From the cell containing the given text, extract its center point as [X, Y] coordinate. 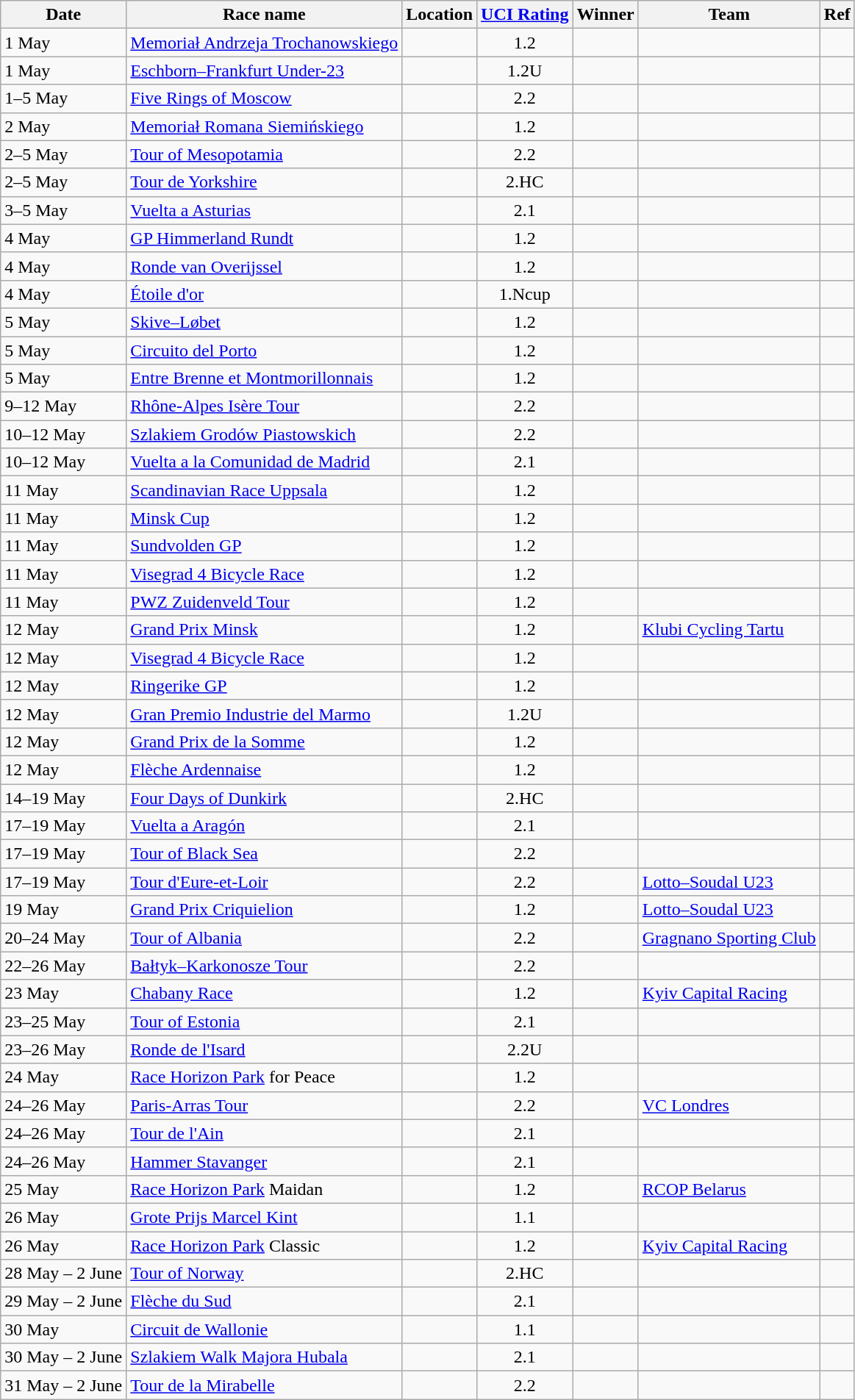
Race name [265, 15]
Memoriał Romana Siemińskiego [265, 126]
28 May – 2 June [63, 1274]
Ref [837, 15]
GP Himmerland Rundt [265, 238]
14–19 May [63, 797]
Sundvolden GP [265, 546]
Bałtyk–Karkonosze Tour [265, 966]
Rhône-Alpes Isère Tour [265, 406]
Szlakiem Grodów Piastowskich [265, 434]
Tour of Mesopotamia [265, 154]
9–12 May [63, 406]
Vuelta a Asturias [265, 210]
3–5 May [63, 210]
UCI Rating [525, 15]
Ronde van Overijssel [265, 266]
2.2U [525, 1049]
Date [63, 15]
Tour de l'Ain [265, 1133]
20–24 May [63, 938]
Minsk Cup [265, 518]
31 May – 2 June [63, 1385]
Ronde de l'Isard [265, 1049]
Tour de la Mirabelle [265, 1385]
Tour of Black Sea [265, 854]
Grote Prijs Marcel Kint [265, 1217]
Tour of Albania [265, 938]
30 May [63, 1329]
Grand Prix de la Somme [265, 742]
Tour of Norway [265, 1274]
24 May [63, 1077]
22–26 May [63, 966]
Race Horizon Park for Peace [265, 1077]
Klubi Cycling Tartu [729, 630]
Tour d'Eure-et-Loir [265, 882]
Hammer Stavanger [265, 1161]
Four Days of Dunkirk [265, 797]
Entre Brenne et Montmorillonnais [265, 378]
Chabany Race [265, 994]
30 May – 2 June [63, 1357]
Gragnano Sporting Club [729, 938]
Vuelta a la Comunidad de Madrid [265, 462]
1–5 May [63, 98]
Race Horizon Park Classic [265, 1246]
Circuit de Wallonie [265, 1329]
Tour de Yorkshire [265, 182]
Flèche Ardennaise [265, 769]
Skive–Løbet [265, 322]
23–25 May [63, 1022]
Szlakiem Walk Majora Hubala [265, 1357]
2 May [63, 126]
Race Horizon Park Maidan [265, 1189]
29 May – 2 June [63, 1302]
Memoriał Andrzeja Trochanowskiego [265, 43]
Winner [606, 15]
Grand Prix Criquielion [265, 910]
23–26 May [63, 1049]
PWZ Zuidenveld Tour [265, 602]
Étoile d'or [265, 294]
Flèche du Sud [265, 1302]
Scandinavian Race Uppsala [265, 490]
Location [440, 15]
Tour of Estonia [265, 1022]
Gran Premio Industrie del Marmo [265, 714]
19 May [63, 910]
VC Londres [729, 1105]
Ringerike GP [265, 686]
25 May [63, 1189]
1.Ncup [525, 294]
Five Rings of Moscow [265, 98]
23 May [63, 994]
Eschborn–Frankfurt Under-23 [265, 71]
Grand Prix Minsk [265, 630]
Circuito del Porto [265, 351]
Team [729, 15]
RCOP Belarus [729, 1189]
Vuelta a Aragón [265, 826]
Paris-Arras Tour [265, 1105]
